Detect which cell encompasses the target text, then output its (X, Y) center coordinate. 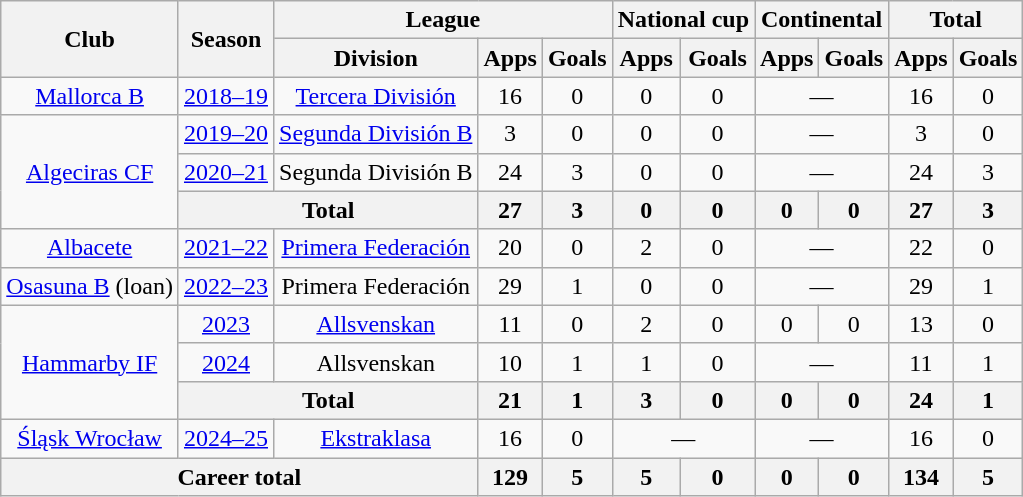
2018–19 (226, 96)
2024–25 (226, 438)
13 (921, 324)
2024 (226, 362)
National cup (683, 20)
Śląsk Wrocław (90, 438)
Continental (822, 20)
2022–23 (226, 286)
20 (510, 248)
Osasuna B (loan) (90, 286)
2019–20 (226, 134)
Season (226, 39)
22 (921, 248)
Mallorca B (90, 96)
League (444, 20)
134 (921, 477)
Ekstraklasa (376, 438)
Tercera División (376, 96)
Hammarby IF (90, 362)
21 (510, 400)
Albacete (90, 248)
129 (510, 477)
2021–22 (226, 248)
Division (376, 58)
Club (90, 39)
2020–21 (226, 172)
10 (510, 362)
2023 (226, 324)
Algeciras CF (90, 172)
Career total (240, 477)
